Search for the cell housing the specified text and yield its (x, y) center coordinate. 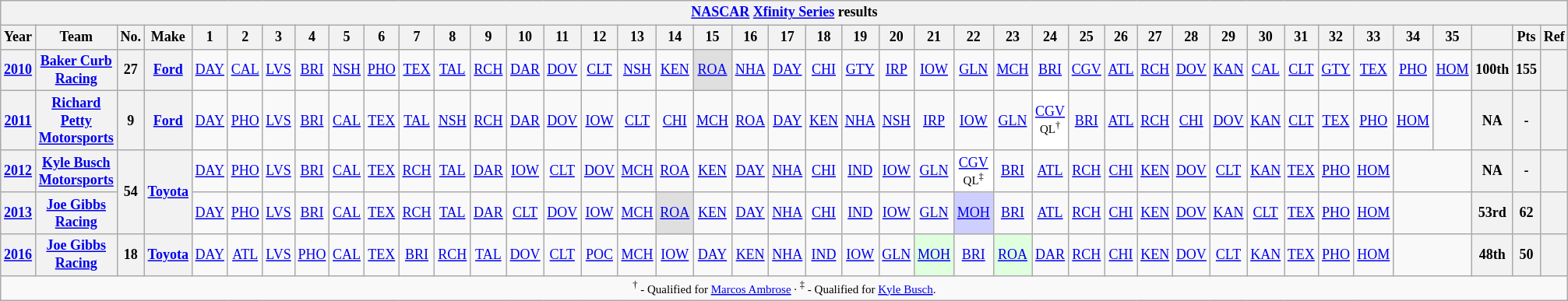
16 (750, 37)
2011 (19, 121)
2012 (19, 171)
48th (1492, 255)
4 (312, 37)
19 (860, 37)
POC (600, 255)
26 (1121, 37)
8 (453, 37)
Richard Petty Motorsports (76, 121)
53rd (1492, 213)
100th (1492, 70)
14 (675, 37)
50 (1527, 255)
CGVQL‡ (974, 171)
20 (897, 37)
CGV (1086, 70)
21 (935, 37)
Ref (1554, 37)
23 (1013, 37)
28 (1192, 37)
NASCAR Xfinity Series results (784, 12)
1 (210, 37)
11 (562, 37)
Pts (1527, 37)
Baker Curb Racing (76, 70)
12 (600, 37)
10 (525, 37)
6 (382, 37)
Year (19, 37)
35 (1452, 37)
13 (637, 37)
No. (131, 37)
22 (974, 37)
Team (76, 37)
Make (168, 37)
31 (1302, 37)
5 (347, 37)
7 (417, 37)
2 (245, 37)
29 (1228, 37)
155 (1527, 70)
3 (279, 37)
24 (1050, 37)
25 (1086, 37)
17 (788, 37)
32 (1336, 37)
Kyle Busch Motorsports (76, 171)
2013 (19, 213)
33 (1374, 37)
2016 (19, 255)
30 (1266, 37)
15 (713, 37)
54 (131, 192)
62 (1527, 213)
† - Qualified for Marcos Ambrose · ‡ - Qualified for Kyle Busch. (784, 288)
2010 (19, 70)
CGVQL† (1050, 121)
34 (1413, 37)
